Scan for the cell matching the given text and deliver its (x, y) coordinate at center. 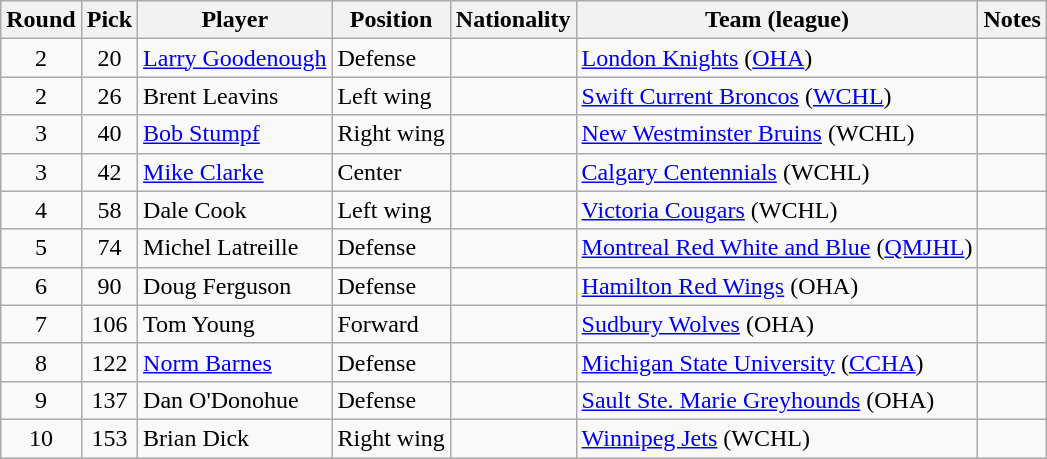
Tom Young (235, 324)
Forward (391, 324)
Sudbury Wolves (OHA) (777, 324)
Round (41, 20)
Michel Latreille (235, 248)
Pick (109, 20)
7 (41, 324)
Montreal Red White and Blue (QMJHL) (777, 248)
6 (41, 286)
New Westminster Bruins (WCHL) (777, 134)
122 (109, 362)
10 (41, 438)
8 (41, 362)
5 (41, 248)
London Knights (OHA) (777, 58)
153 (109, 438)
Swift Current Broncos (WCHL) (777, 96)
Victoria Cougars (WCHL) (777, 210)
26 (109, 96)
Dan O'Donohue (235, 400)
Winnipeg Jets (WCHL) (777, 438)
40 (109, 134)
Norm Barnes (235, 362)
Bob Stumpf (235, 134)
137 (109, 400)
Calgary Centennials (WCHL) (777, 172)
Dale Cook (235, 210)
Center (391, 172)
Brian Dick (235, 438)
Larry Goodenough (235, 58)
58 (109, 210)
20 (109, 58)
Michigan State University (CCHA) (777, 362)
Notes (1012, 20)
Mike Clarke (235, 172)
Hamilton Red Wings (OHA) (777, 286)
Position (391, 20)
42 (109, 172)
90 (109, 286)
Brent Leavins (235, 96)
74 (109, 248)
4 (41, 210)
9 (41, 400)
Player (235, 20)
Doug Ferguson (235, 286)
Sault Ste. Marie Greyhounds (OHA) (777, 400)
106 (109, 324)
Team (league) (777, 20)
Nationality (513, 20)
